Scan for the cell matching the given text and deliver its (x, y) coordinate at center. 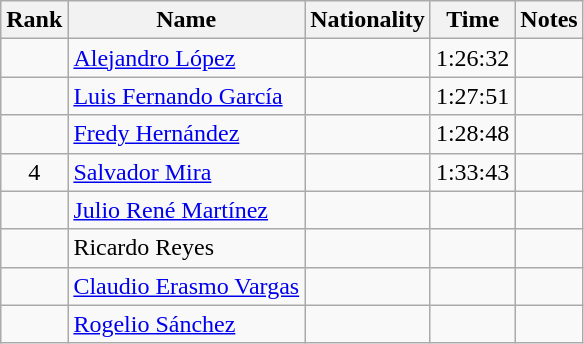
Claudio Erasmo Vargas (186, 286)
Name (186, 20)
1:28:48 (472, 134)
Luis Fernando García (186, 96)
Rogelio Sánchez (186, 324)
Ricardo Reyes (186, 248)
Notes (549, 20)
Alejandro López (186, 58)
Rank (34, 20)
Nationality (368, 20)
Fredy Hernández (186, 134)
Salvador Mira (186, 172)
4 (34, 172)
1:26:32 (472, 58)
Julio René Martínez (186, 210)
1:33:43 (472, 172)
1:27:51 (472, 96)
Time (472, 20)
